Detect which cell encompasses the target text, then output its [x, y] center coordinate. 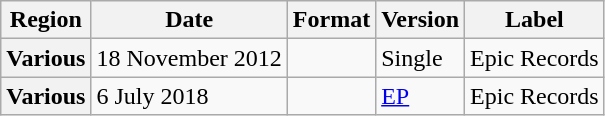
Single [420, 58]
EP [420, 96]
Date [189, 20]
6 July 2018 [189, 96]
Label [535, 20]
Region [46, 20]
Format [331, 20]
18 November 2012 [189, 58]
Version [420, 20]
